Locate the cell with the specified text and output its (x, y) center coordinate. 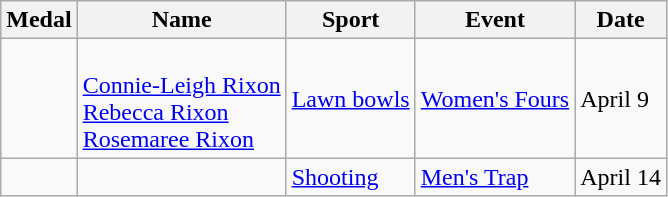
April 14 (621, 177)
Connie-Leigh RixonRebecca RixonRosemaree Rixon (182, 98)
Medal (39, 20)
Event (494, 20)
Women's Fours (494, 98)
Sport (350, 20)
Lawn bowls (350, 98)
Men's Trap (494, 177)
Name (182, 20)
Date (621, 20)
Shooting (350, 177)
April 9 (621, 98)
